Determine the [x, y] coordinate at the center of the cell enclosing the given text.  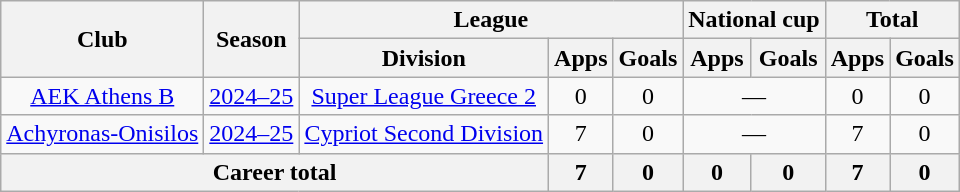
Season [252, 39]
Total [892, 20]
Division [424, 58]
Achyronas-Onisilos [102, 134]
AEK Athens B [102, 96]
National cup [754, 20]
Career total [275, 172]
Cypriot Second Division [424, 134]
League [491, 20]
Club [102, 39]
Super League Greece 2 [424, 96]
